Determine the [x, y] coordinate at the center of the cell enclosing the given text.  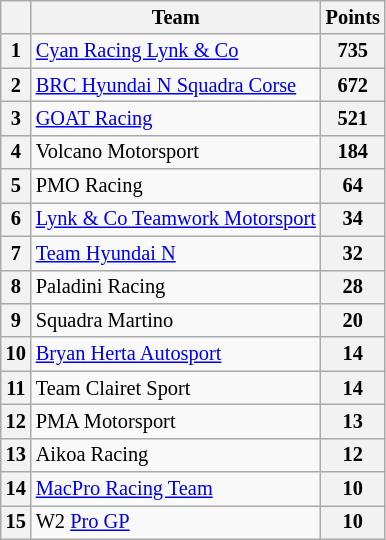
Cyan Racing Lynk & Co [176, 51]
Team Clairet Sport [176, 388]
1 [16, 51]
9 [16, 320]
Aikoa Racing [176, 455]
Volcano Motorsport [176, 152]
PMA Motorsport [176, 421]
Points [353, 17]
BRC Hyundai N Squadra Corse [176, 85]
Lynk & Co Teamwork Motorsport [176, 219]
64 [353, 186]
3 [16, 118]
34 [353, 219]
MacPro Racing Team [176, 489]
521 [353, 118]
184 [353, 152]
Squadra Martino [176, 320]
6 [16, 219]
32 [353, 253]
GOAT Racing [176, 118]
8 [16, 287]
20 [353, 320]
Team [176, 17]
735 [353, 51]
11 [16, 388]
672 [353, 85]
5 [16, 186]
2 [16, 85]
7 [16, 253]
4 [16, 152]
PMO Racing [176, 186]
Paladini Racing [176, 287]
28 [353, 287]
15 [16, 522]
Team Hyundai N [176, 253]
W2 Pro GP [176, 522]
Bryan Herta Autosport [176, 354]
